Pinpoint the cell where the given text exists, returning its [x, y] midpoint coordinate. 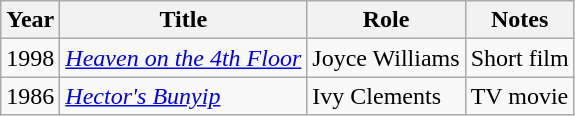
Title [184, 20]
Notes [520, 20]
TV movie [520, 96]
Role [386, 20]
Short film [520, 58]
Heaven on the 4th Floor [184, 58]
1998 [30, 58]
Year [30, 20]
1986 [30, 96]
Ivy Clements [386, 96]
Hector's Bunyip [184, 96]
Joyce Williams [386, 58]
